Extract the (x, y) coordinate from the center of the cell holding the provided text.  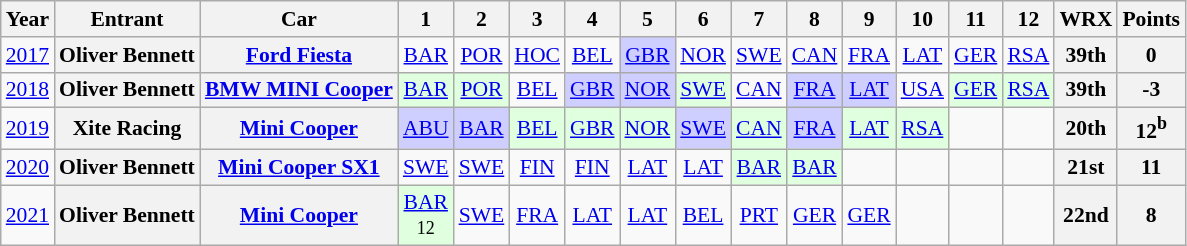
Mini Cooper SX1 (299, 167)
2017 (28, 55)
BAR12 (426, 216)
9 (868, 19)
7 (759, 19)
0 (1151, 55)
WRX (1086, 19)
2019 (28, 128)
Xite Racing (127, 128)
Car (299, 19)
Points (1151, 19)
Entrant (127, 19)
2 (482, 19)
12 (1028, 19)
2020 (28, 167)
ABU (426, 128)
PRT (759, 216)
5 (648, 19)
2018 (28, 90)
-3 (1151, 90)
USA (922, 90)
Year (28, 19)
1 (426, 19)
21st (1086, 167)
HOC (537, 55)
12b (1151, 128)
BMW MINI Cooper (299, 90)
2021 (28, 216)
Ford Fiesta (299, 55)
4 (592, 19)
3 (537, 19)
6 (703, 19)
20th (1086, 128)
10 (922, 19)
22nd (1086, 216)
